Locate the cell with the specified text and output its [x, y] center coordinate. 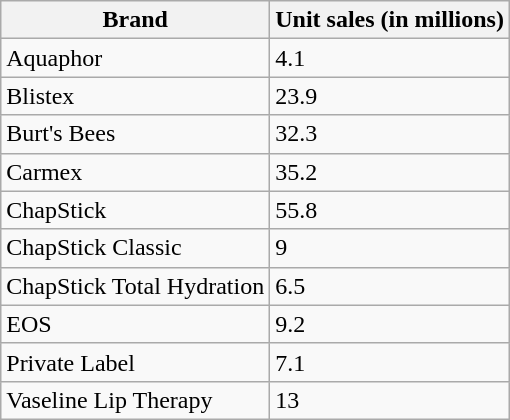
4.1 [390, 58]
ChapStick [136, 210]
Private Label [136, 362]
13 [390, 400]
9.2 [390, 324]
23.9 [390, 96]
Brand [136, 20]
6.5 [390, 286]
ChapStick Total Hydration [136, 286]
EOS [136, 324]
35.2 [390, 172]
Vaseline Lip Therapy [136, 400]
Carmex [136, 172]
ChapStick Classic [136, 248]
Aquaphor [136, 58]
32.3 [390, 134]
9 [390, 248]
Unit sales (in millions) [390, 20]
7.1 [390, 362]
55.8 [390, 210]
Blistex [136, 96]
Burt's Bees [136, 134]
